Return the [X, Y] coordinate for the center point of the cell that contains the specified text.  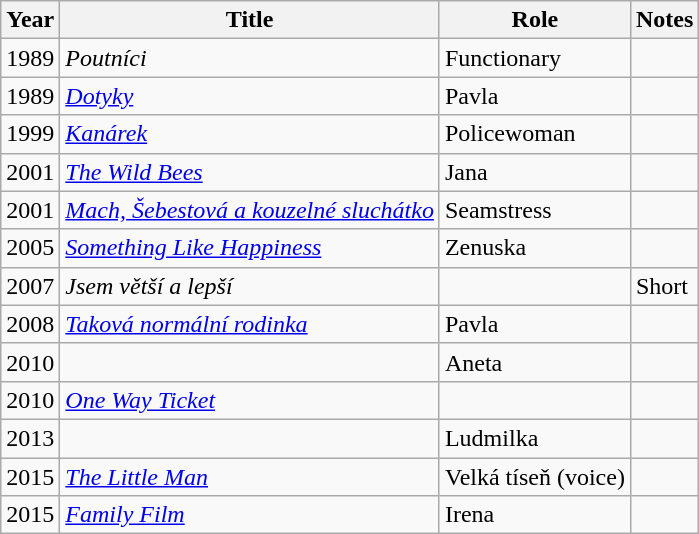
2013 [30, 438]
Poutníci [250, 58]
Velká tíseň (voice) [534, 477]
Notes [664, 20]
Year [30, 20]
One Way Ticket [250, 400]
The Little Man [250, 477]
Family Film [250, 515]
2007 [30, 286]
Functionary [534, 58]
Taková normální rodinka [250, 324]
Zenuska [534, 248]
Dotyky [250, 96]
Seamstress [534, 210]
Something Like Happiness [250, 248]
The Wild Bees [250, 172]
Kanárek [250, 134]
Short [664, 286]
Title [250, 20]
Jana [534, 172]
2008 [30, 324]
Mach, Šebestová a kouzelné sluchátko [250, 210]
Irena [534, 515]
Role [534, 20]
1999 [30, 134]
Ludmilka [534, 438]
Policewoman [534, 134]
Jsem větší a lepší [250, 286]
Aneta [534, 362]
2005 [30, 248]
